From the cell containing the given text, extract its center point as [X, Y] coordinate. 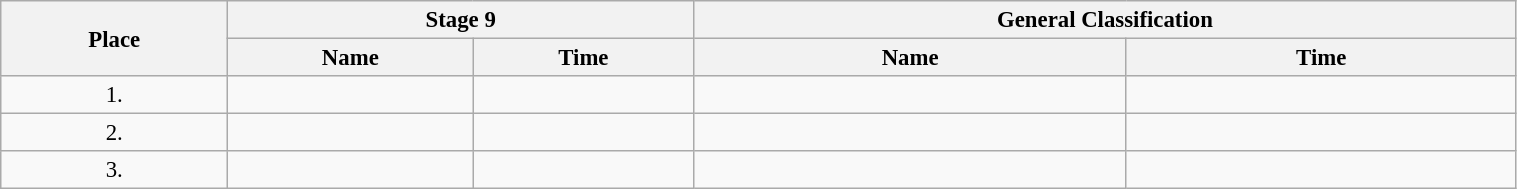
3. [114, 170]
General Classification [1105, 20]
Place [114, 38]
Stage 9 [461, 20]
1. [114, 95]
2. [114, 133]
